Scan for the cell matching the given text and deliver its [X, Y] coordinate at center. 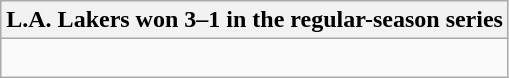
L.A. Lakers won 3–1 in the regular-season series [255, 20]
